For the text-containing cell, return its midpoint in [x, y] coordinate format. 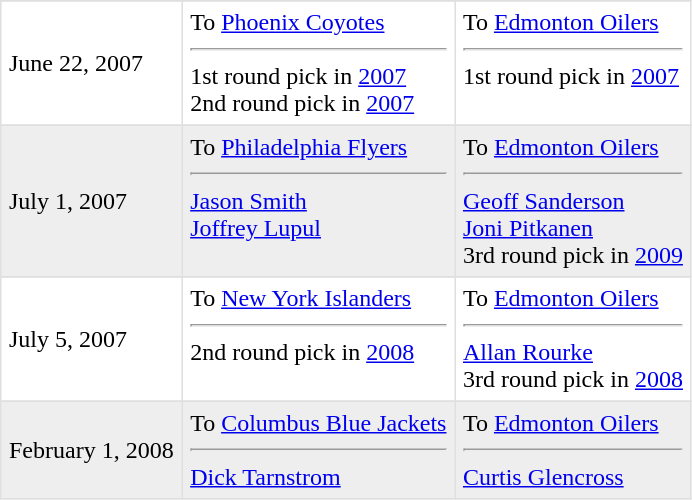
To Philadelphia FlyersJason SmithJoffrey Lupul [318, 201]
To Edmonton OilersAllan Rourke3rd round pick in 2008 [573, 339]
July 5, 2007 [92, 339]
February 1, 2008 [92, 450]
To Edmonton OilersCurtis Glencross [573, 450]
To Edmonton OilersGeoff SandersonJoni Pitkanen3rd round pick in 2009 [573, 201]
To Phoenix Coyotes1st round pick in 20072nd round pick in 2007 [318, 63]
To Columbus Blue JacketsDick Tarnstrom [318, 450]
To New York Islanders2nd round pick in 2008 [318, 339]
July 1, 2007 [92, 201]
June 22, 2007 [92, 63]
To Edmonton Oilers1st round pick in 2007 [573, 63]
